Locate the cell with the specified text and output its (x, y) center coordinate. 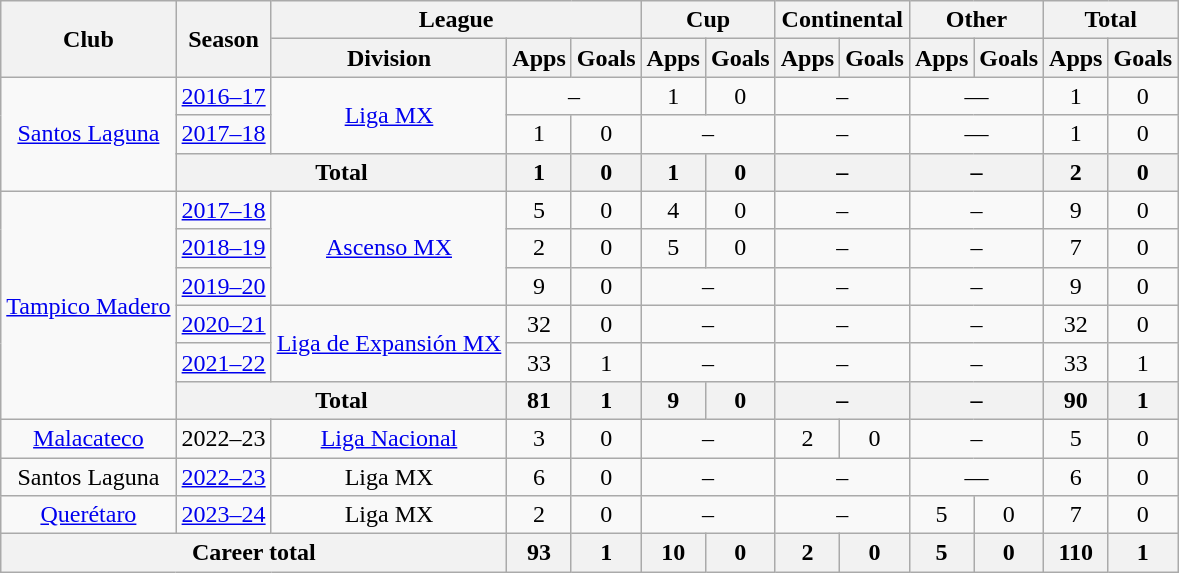
2018–19 (224, 248)
Club (88, 39)
90 (1076, 400)
Other (976, 20)
Querétaro (88, 515)
Tampico Madero (88, 305)
Division (389, 58)
10 (673, 553)
Liga de Expansión MX (389, 343)
93 (539, 553)
Season (224, 39)
4 (673, 210)
Career total (254, 553)
2023–24 (224, 515)
2019–20 (224, 286)
110 (1076, 553)
Cup (708, 20)
Liga Nacional (389, 438)
2016–17 (224, 96)
Ascenso MX (389, 248)
League (456, 20)
Malacateco (88, 438)
2021–22 (224, 362)
3 (539, 438)
2020–21 (224, 324)
Continental (842, 20)
81 (539, 400)
